Find where the given text appears and provide that cell's center as [X, Y] coordinate. 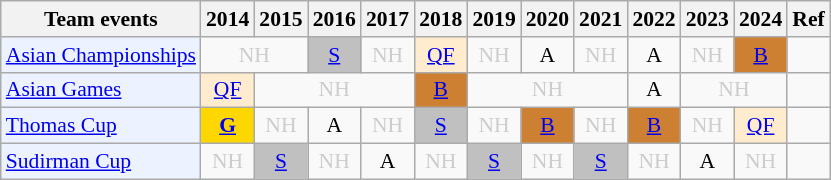
2020 [548, 19]
2024 [760, 19]
2023 [708, 19]
Asian Championships [101, 55]
2015 [280, 19]
2017 [388, 19]
G [228, 126]
Asian Games [101, 90]
2018 [440, 19]
2022 [654, 19]
Thomas Cup [101, 126]
Ref [808, 19]
2019 [494, 19]
Sudirman Cup [101, 162]
Team events [101, 19]
2016 [334, 19]
2014 [228, 19]
2021 [600, 19]
